Return the [X, Y] coordinate for the center point of the cell that contains the specified text.  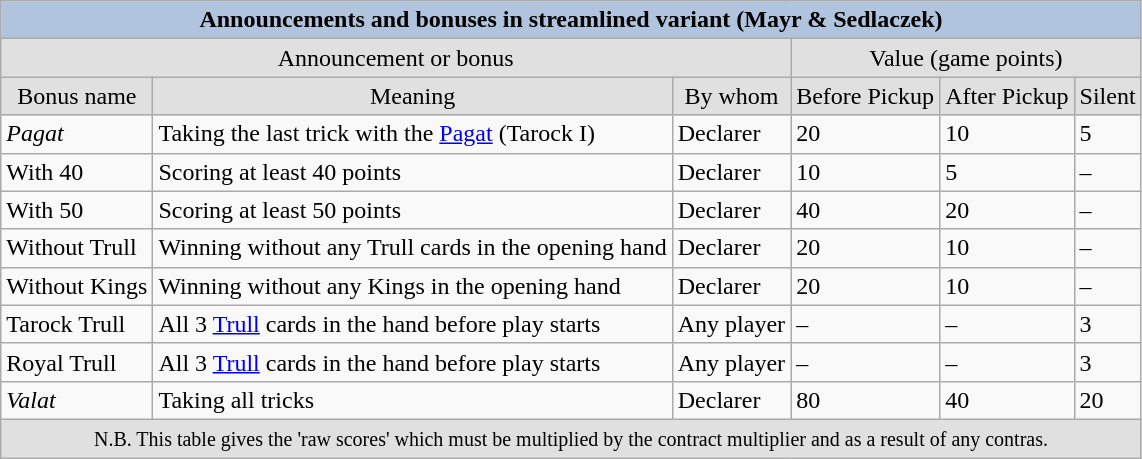
Bonus name [77, 96]
Silent [1108, 96]
Taking the last trick with the Pagat (Tarock I) [412, 134]
Pagat [77, 134]
Scoring at least 40 points [412, 172]
Tarock Trull [77, 324]
After Pickup [1007, 96]
Announcements and bonuses in streamlined variant (Mayr & Sedlaczek) [571, 20]
Announcement or bonus [396, 58]
With 50 [77, 210]
Valat [77, 400]
With 40 [77, 172]
Before Pickup [866, 96]
Winning without any Kings in the opening hand [412, 286]
By whom [731, 96]
Royal Trull [77, 362]
Taking all tricks [412, 400]
Scoring at least 50 points [412, 210]
Without Trull [77, 248]
Meaning [412, 96]
Winning without any Trull cards in the opening hand [412, 248]
N.B. This table gives the 'raw scores' which must be multiplied by the contract multiplier and as a result of any contras. [571, 438]
80 [866, 400]
Without Kings [77, 286]
Value (game points) [966, 58]
